Scan for the cell matching the given text and deliver its [x, y] coordinate at center. 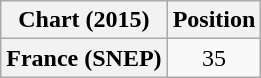
Position [214, 20]
France (SNEP) [84, 58]
Chart (2015) [84, 20]
35 [214, 58]
